Search for the cell housing the specified text and yield its (X, Y) center coordinate. 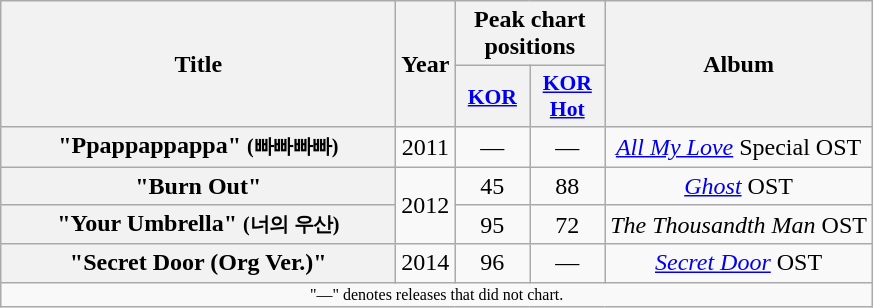
"Ppappappappa" (빠빠빠빠) (198, 147)
"Your Umbrella" (너의 우산) (198, 225)
2011 (426, 147)
45 (492, 185)
KOR (492, 96)
KORHot (568, 96)
"Burn Out" (198, 185)
88 (568, 185)
"Secret Door (Org Ver.)" (198, 263)
96 (492, 263)
95 (492, 225)
Title (198, 64)
"—" denotes releases that did not chart. (437, 294)
Album (739, 64)
Year (426, 64)
The Thousandth Man OST (739, 225)
2014 (426, 263)
Peak chart positions (530, 34)
All My Love Special OST (739, 147)
Ghost OST (739, 185)
Secret Door OST (739, 263)
2012 (426, 205)
72 (568, 225)
